Capture the cell that displays the provided text and extract its (x, y) central coordinate. 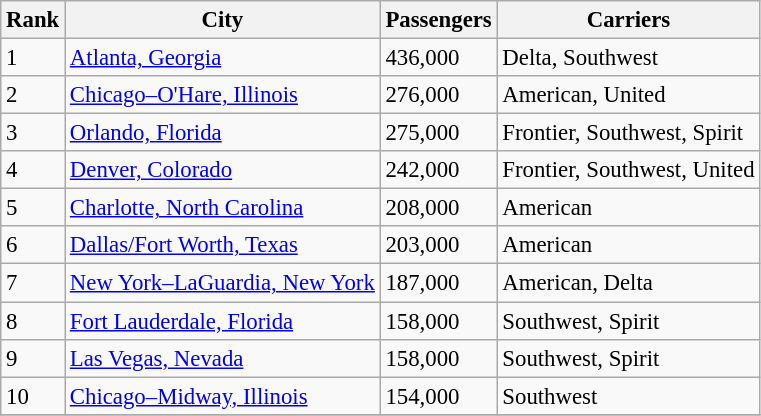
Southwest (628, 396)
275,000 (438, 133)
276,000 (438, 95)
4 (33, 170)
9 (33, 358)
American, United (628, 95)
City (223, 20)
154,000 (438, 396)
Chicago–O'Hare, Illinois (223, 95)
New York–LaGuardia, New York (223, 283)
10 (33, 396)
Frontier, Southwest, Spirit (628, 133)
Denver, Colorado (223, 170)
2 (33, 95)
1 (33, 58)
Passengers (438, 20)
8 (33, 321)
Dallas/Fort Worth, Texas (223, 245)
Rank (33, 20)
Orlando, Florida (223, 133)
Charlotte, North Carolina (223, 208)
242,000 (438, 170)
Fort Lauderdale, Florida (223, 321)
Las Vegas, Nevada (223, 358)
Chicago–Midway, Illinois (223, 396)
203,000 (438, 245)
Atlanta, Georgia (223, 58)
Carriers (628, 20)
5 (33, 208)
7 (33, 283)
6 (33, 245)
Delta, Southwest (628, 58)
187,000 (438, 283)
Frontier, Southwest, United (628, 170)
436,000 (438, 58)
208,000 (438, 208)
American, Delta (628, 283)
3 (33, 133)
